Find where the given text appears and provide that cell's center as (X, Y) coordinate. 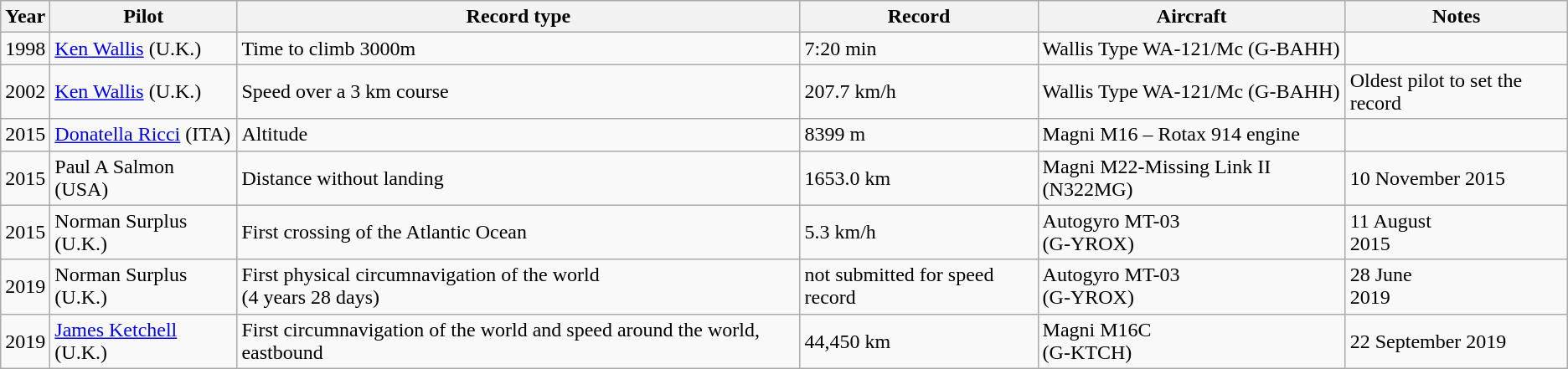
Time to climb 3000m (518, 49)
Donatella Ricci (ITA) (144, 135)
11 August2015 (1456, 233)
1653.0 km (919, 177)
8399 m (919, 135)
1998 (25, 49)
Distance without landing (518, 177)
Magni M22-Missing Link II (N322MG) (1191, 177)
28 June2019 (1456, 286)
Paul A Salmon (USA) (144, 177)
44,450 km (919, 341)
First circumnavigation of the world and speed around the world, eastbound (518, 341)
Pilot (144, 17)
Speed over a 3 km course (518, 92)
Magni M16C(G-KTCH) (1191, 341)
Year (25, 17)
First crossing of the Atlantic Ocean (518, 233)
Record type (518, 17)
5.3 km/h (919, 233)
Magni M16 – Rotax 914 engine (1191, 135)
Oldest pilot to set the record (1456, 92)
7:20 min (919, 49)
James Ketchell (U.K.) (144, 341)
First physical circumnavigation of the world (4 years 28 days) (518, 286)
Record (919, 17)
Aircraft (1191, 17)
10 November 2015 (1456, 177)
Notes (1456, 17)
22 September 2019 (1456, 341)
Altitude (518, 135)
2002 (25, 92)
207.7 km/h (919, 92)
not submitted for speed record (919, 286)
